Scan for the cell matching the given text and deliver its [x, y] coordinate at center. 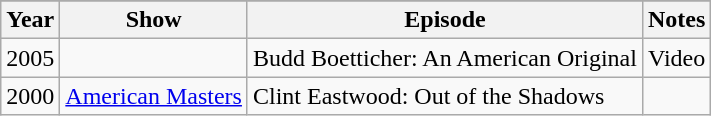
Notes [676, 20]
Budd Boetticher: An American Original [444, 58]
Show [154, 20]
Episode [444, 20]
Clint Eastwood: Out of the Shadows [444, 96]
2000 [30, 96]
Year [30, 20]
Video [676, 58]
American Masters [154, 96]
2005 [30, 58]
